Identify which cell holds the provided text, then report its (x, y) central coordinate. 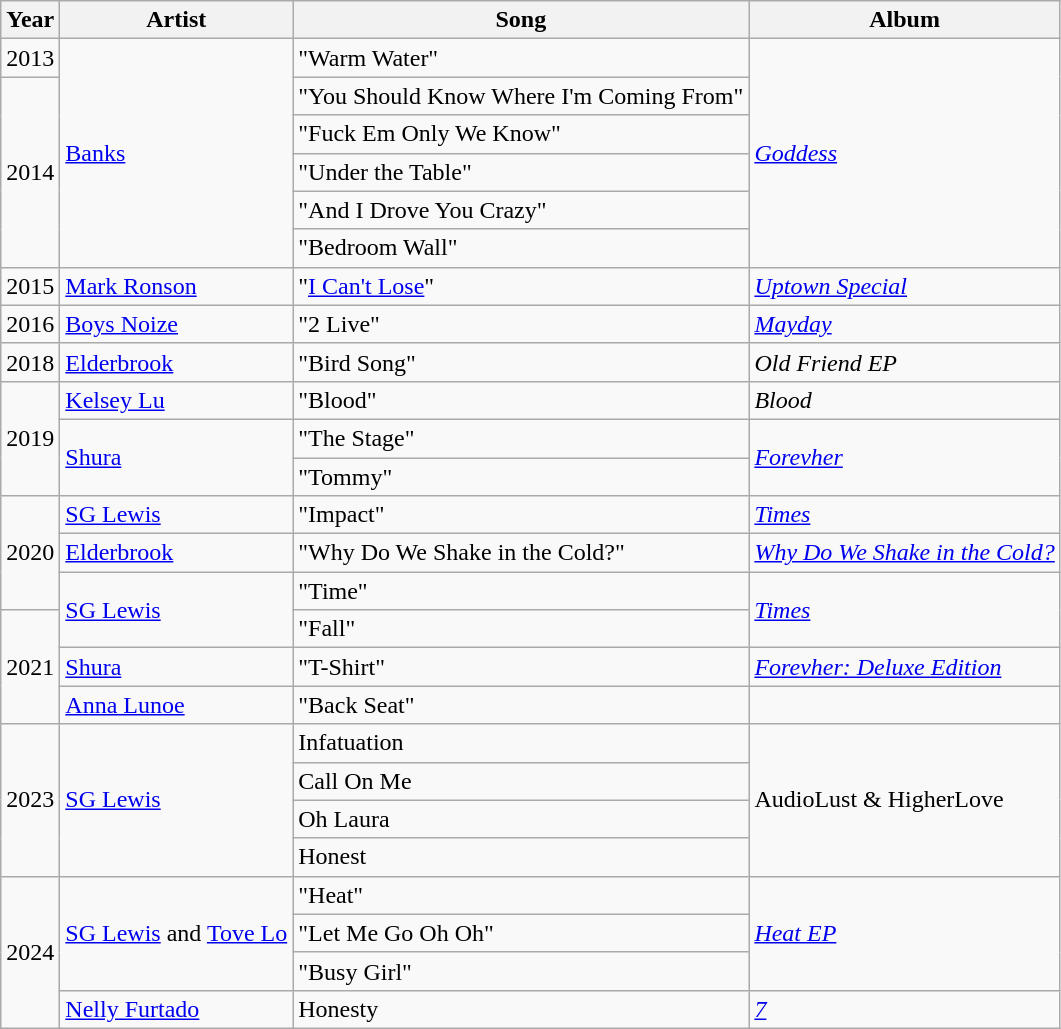
2021 (30, 667)
2023 (30, 800)
Year (30, 20)
Oh Laura (521, 819)
2020 (30, 553)
2014 (30, 172)
Song (521, 20)
"Let Me Go Oh Oh" (521, 933)
"Why Do We Shake in the Cold?" (521, 553)
"The Stage" (521, 438)
"Tommy" (521, 477)
Heat EP (904, 933)
Kelsey Lu (176, 400)
"T-Shirt" (521, 667)
Uptown Special (904, 286)
Infatuation (521, 743)
Boys Noize (176, 324)
"I Can't Lose" (521, 286)
"Fall" (521, 629)
Honesty (521, 1009)
"You Should Know Where I'm Coming From" (521, 96)
"Under the Table" (521, 172)
Anna Lunoe (176, 705)
2013 (30, 58)
Album (904, 20)
2015 (30, 286)
7 (904, 1009)
"Heat" (521, 895)
Forevher: Deluxe Edition (904, 667)
SG Lewis and Tove Lo (176, 933)
"Impact" (521, 515)
Old Friend EP (904, 362)
"Blood" (521, 400)
2024 (30, 952)
"Fuck Em Only We Know" (521, 134)
Nelly Furtado (176, 1009)
"And I Drove You Crazy" (521, 210)
Mark Ronson (176, 286)
"Busy Girl" (521, 971)
Why Do We Shake in the Cold? (904, 553)
Blood (904, 400)
AudioLust & HigherLove (904, 800)
Goddess (904, 153)
Banks (176, 153)
"Bird Song" (521, 362)
Mayday (904, 324)
2019 (30, 438)
Artist (176, 20)
"2 Live" (521, 324)
"Warm Water" (521, 58)
Call On Me (521, 781)
2018 (30, 362)
2016 (30, 324)
Honest (521, 857)
Forevher (904, 457)
"Bedroom Wall" (521, 248)
"Time" (521, 591)
"Back Seat" (521, 705)
